Identify which cell holds the provided text, then report its (x, y) central coordinate. 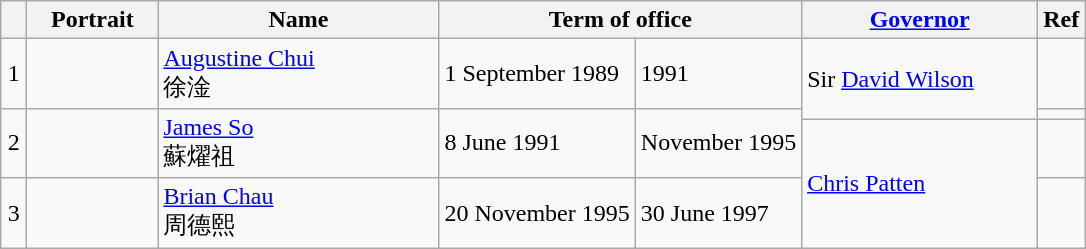
Brian Chau周德熙 (298, 213)
20 November 1995 (537, 213)
Chris Patten (920, 183)
3 (14, 213)
Portrait (92, 20)
30 June 1997 (718, 213)
1 September 1989 (537, 74)
Governor (920, 20)
1 (14, 74)
8 June 1991 (537, 143)
Augustine Chui徐淦 (298, 74)
Ref (1062, 20)
2 (14, 143)
Name (298, 20)
Term of office (620, 20)
Sir David Wilson (920, 80)
James So蘇燿祖 (298, 143)
November 1995 (718, 143)
1991 (718, 74)
